Scan for the cell matching the given text and deliver its (x, y) coordinate at center. 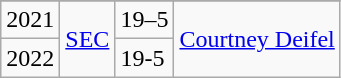
19–5 (144, 20)
2022 (30, 58)
19-5 (144, 58)
2021 (30, 20)
Courtney Deifel (257, 39)
SEC (88, 39)
